Output the [x, y] coordinate of the center of the cell containing the given text.  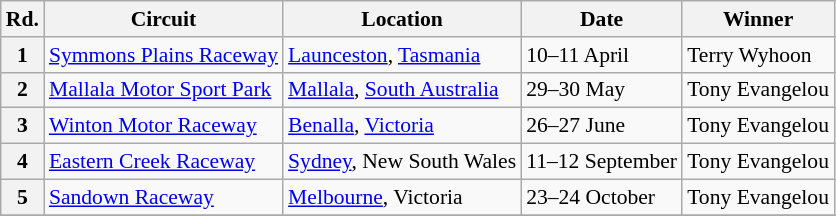
Location [402, 19]
Melbourne, Victoria [402, 197]
Mallala, South Australia [402, 90]
Launceston, Tasmania [402, 55]
Rd. [22, 19]
Eastern Creek Raceway [164, 162]
10–11 April [602, 55]
23–24 October [602, 197]
Mallala Motor Sport Park [164, 90]
Winton Motor Raceway [164, 126]
1 [22, 55]
Sandown Raceway [164, 197]
Circuit [164, 19]
29–30 May [602, 90]
Symmons Plains Raceway [164, 55]
26–27 June [602, 126]
5 [22, 197]
4 [22, 162]
11–12 September [602, 162]
Winner [758, 19]
Date [602, 19]
Benalla, Victoria [402, 126]
Sydney, New South Wales [402, 162]
Terry Wyhoon [758, 55]
3 [22, 126]
2 [22, 90]
